Identify which cell holds the provided text, then report its (X, Y) central coordinate. 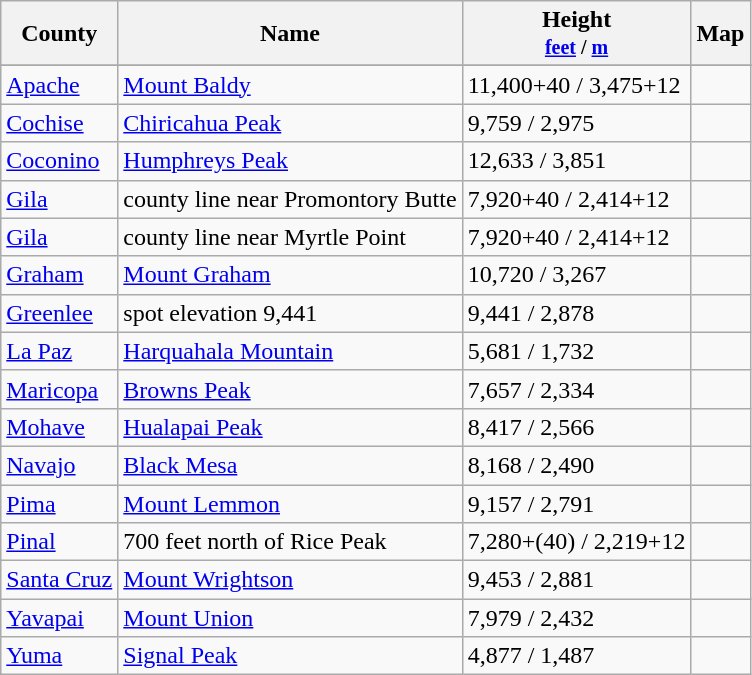
8,417 / 2,566 (576, 427)
Mohave (60, 427)
9,441 / 2,878 (576, 313)
700 feet north of Rice Peak (290, 542)
Coconino (60, 161)
Santa Cruz (60, 580)
Apache (60, 85)
Mount Baldy (290, 85)
county line near Promontory Butte (290, 199)
11,400+40 / 3,475+12 (576, 85)
9,453 / 2,881 (576, 580)
Pinal (60, 542)
9,759 / 2,975 (576, 123)
Mount Union (290, 618)
Graham (60, 275)
8,168 / 2,490 (576, 465)
spot elevation 9,441 (290, 313)
Mount Wrightson (290, 580)
Mount Graham (290, 275)
Cochise (60, 123)
Browns Peak (290, 389)
Greenlee (60, 313)
7,280+(40) / 2,219+12 (576, 542)
Chiricahua Peak (290, 123)
Map (720, 34)
10,720 / 3,267 (576, 275)
County (60, 34)
Navajo (60, 465)
Pima (60, 503)
county line near Myrtle Point (290, 237)
Humphreys Peak (290, 161)
7,657 / 2,334 (576, 389)
Mount Lemmon (290, 503)
Name (290, 34)
4,877 / 1,487 (576, 656)
Hualapai Peak (290, 427)
La Paz (60, 351)
9,157 / 2,791 (576, 503)
Black Mesa (290, 465)
Harquahala Mountain (290, 351)
Maricopa (60, 389)
12,633 / 3,851 (576, 161)
Signal Peak (290, 656)
Yavapai (60, 618)
Heightfeet / m (576, 34)
7,979 / 2,432 (576, 618)
5,681 / 1,732 (576, 351)
Yuma (60, 656)
